Search for the cell housing the specified text and yield its [X, Y] center coordinate. 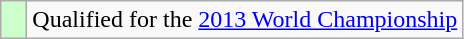
Qualified for the 2013 World Championship [245, 20]
